Find where the given text appears and provide that cell's center as [X, Y] coordinate. 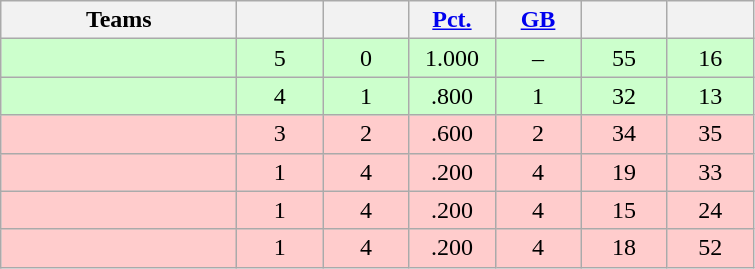
3 [280, 134]
13 [710, 96]
– [538, 58]
55 [624, 58]
33 [710, 172]
32 [624, 96]
5 [280, 58]
Pct. [452, 20]
.800 [452, 96]
34 [624, 134]
0 [366, 58]
24 [710, 210]
15 [624, 210]
1.000 [452, 58]
Teams [119, 20]
19 [624, 172]
GB [538, 20]
18 [624, 248]
35 [710, 134]
52 [710, 248]
.600 [452, 134]
16 [710, 58]
